Identify which cell holds the provided text, then report its (X, Y) central coordinate. 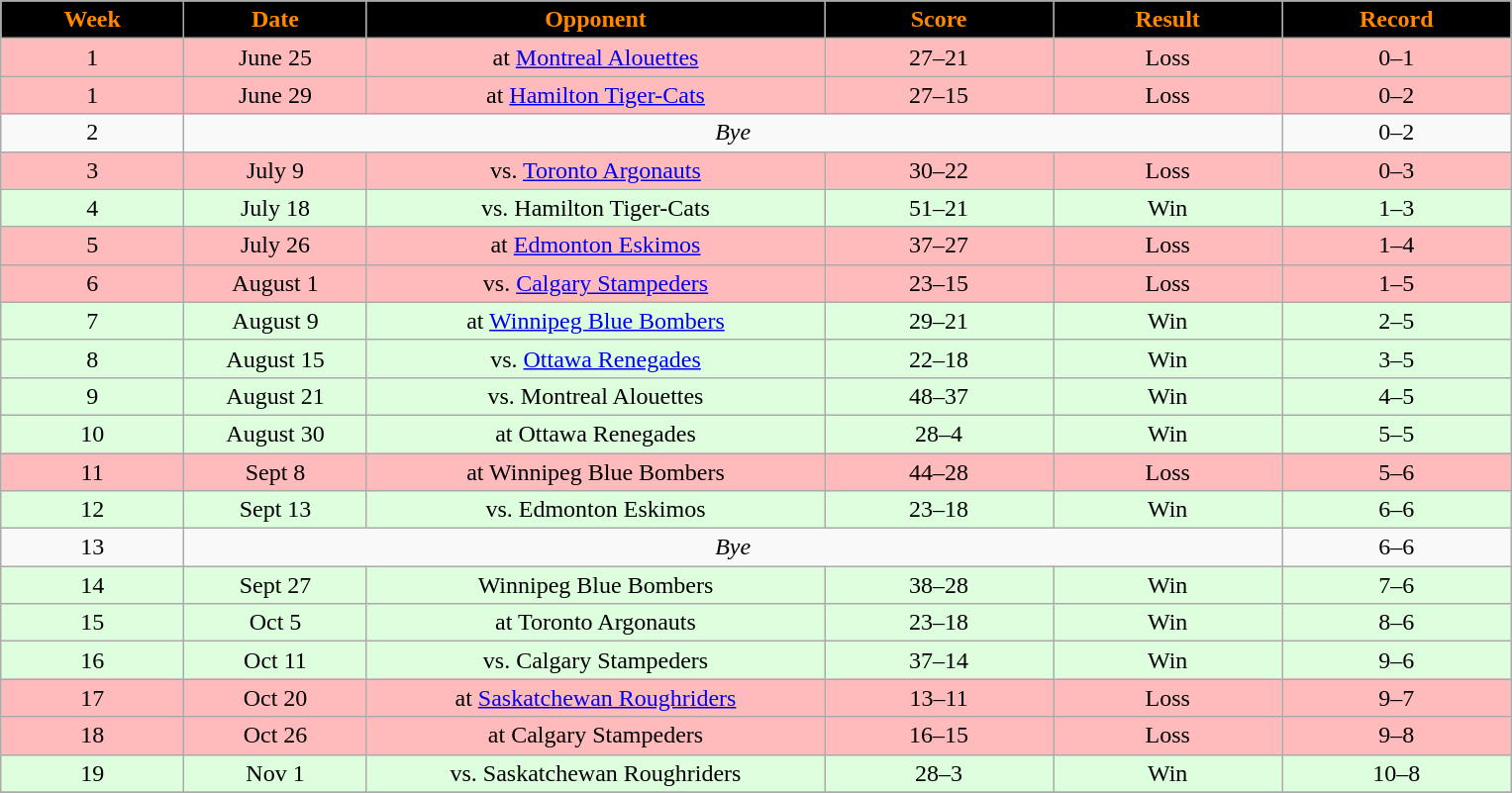
vs. Toronto Argonauts (595, 170)
Week (93, 20)
28–3 (939, 773)
37–27 (939, 246)
vs. Montreal Alouettes (595, 396)
5 (93, 246)
16 (93, 660)
11 (93, 472)
July 26 (275, 246)
Sept 13 (275, 510)
38–28 (939, 585)
June 25 (275, 57)
Opponent (595, 20)
4 (93, 208)
13 (93, 547)
at Edmonton Eskimos (595, 246)
vs. Saskatchewan Roughriders (595, 773)
8–6 (1396, 623)
27–21 (939, 57)
9–7 (1396, 698)
Sept 27 (275, 585)
at Calgary Stampeders (595, 736)
6 (93, 283)
at Saskatchewan Roughriders (595, 698)
44–28 (939, 472)
28–4 (939, 434)
August 9 (275, 321)
9 (93, 396)
Score (939, 20)
15 (93, 623)
2–5 (1396, 321)
Oct 11 (275, 660)
29–21 (939, 321)
30–22 (939, 170)
17 (93, 698)
1–5 (1396, 283)
19 (93, 773)
July 9 (275, 170)
18 (93, 736)
3 (93, 170)
at Montreal Alouettes (595, 57)
Oct 26 (275, 736)
3–5 (1396, 358)
Oct 5 (275, 623)
16–15 (939, 736)
0–3 (1396, 170)
1–4 (1396, 246)
August 21 (275, 396)
7–6 (1396, 585)
22–18 (939, 358)
51–21 (939, 208)
4–5 (1396, 396)
vs. Edmonton Eskimos (595, 510)
9–6 (1396, 660)
10 (93, 434)
Nov 1 (275, 773)
12 (93, 510)
July 18 (275, 208)
27–15 (939, 95)
at Hamilton Tiger-Cats (595, 95)
5–5 (1396, 434)
5–6 (1396, 472)
10–8 (1396, 773)
Result (1168, 20)
Sept 8 (275, 472)
August 1 (275, 283)
Record (1396, 20)
37–14 (939, 660)
2 (93, 133)
48–37 (939, 396)
at Ottawa Renegades (595, 434)
14 (93, 585)
9–8 (1396, 736)
vs. Hamilton Tiger-Cats (595, 208)
13–11 (939, 698)
Oct 20 (275, 698)
vs. Ottawa Renegades (595, 358)
7 (93, 321)
August 15 (275, 358)
at Toronto Argonauts (595, 623)
0–1 (1396, 57)
Date (275, 20)
August 30 (275, 434)
23–15 (939, 283)
Winnipeg Blue Bombers (595, 585)
1–3 (1396, 208)
8 (93, 358)
June 29 (275, 95)
